Find where the given text appears and provide that cell's center as (X, Y) coordinate. 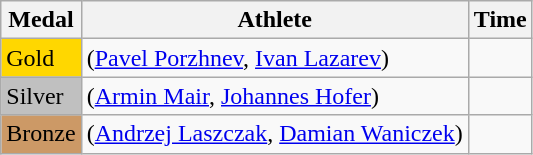
Gold (41, 58)
(Andrzej Laszczak, Damian Waniczek) (274, 134)
Time (500, 20)
Medal (41, 20)
(Armin Mair, Johannes Hofer) (274, 96)
Silver (41, 96)
(Pavel Porzhnev, Ivan Lazarev) (274, 58)
Bronze (41, 134)
Athlete (274, 20)
